Determine the (X, Y) coordinate at the center of the cell enclosing the given text.  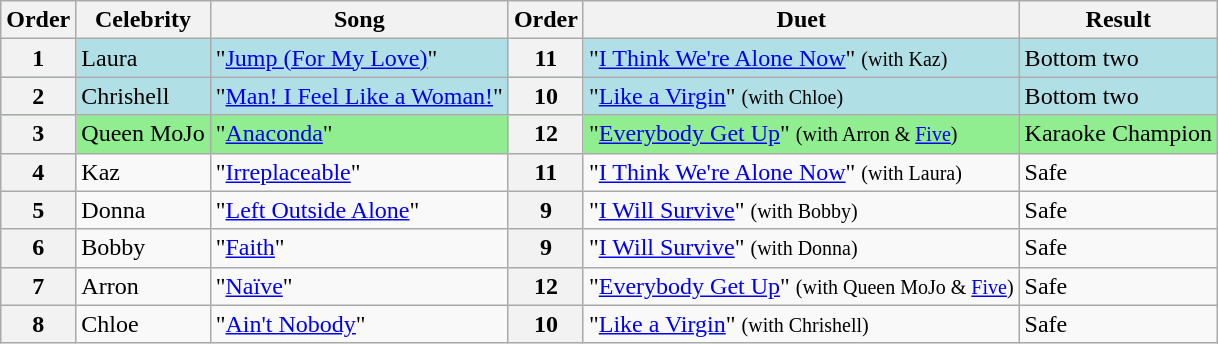
"Jump (For My Love)" (359, 58)
"I Think We're Alone Now" (with Kaz) (801, 58)
6 (38, 248)
"Man! I Feel Like a Woman!" (359, 96)
8 (38, 324)
"Everybody Get Up" (with Arron & Five) (801, 134)
"Left Outside Alone" (359, 210)
Result (1118, 20)
3 (38, 134)
Celebrity (143, 20)
"Anaconda" (359, 134)
"Like a Virgin" (with Chrishell) (801, 324)
"Like a Virgin" (with Chloe) (801, 96)
"Irreplaceable" (359, 172)
Chloe (143, 324)
Duet (801, 20)
2 (38, 96)
"Everybody Get Up" (with Queen MoJo & Five) (801, 286)
"Faith" (359, 248)
Song (359, 20)
Donna (143, 210)
5 (38, 210)
Bobby (143, 248)
Queen MoJo (143, 134)
Arron (143, 286)
"I Think We're Alone Now" (with Laura) (801, 172)
Karaoke Champion (1118, 134)
1 (38, 58)
"I Will Survive" (with Donna) (801, 248)
"Naïve" (359, 286)
"Ain't Nobody" (359, 324)
7 (38, 286)
Laura (143, 58)
Chrishell (143, 96)
"I Will Survive" (with Bobby) (801, 210)
4 (38, 172)
Kaz (143, 172)
